Output the (X, Y) coordinate of the center of the cell containing the given text.  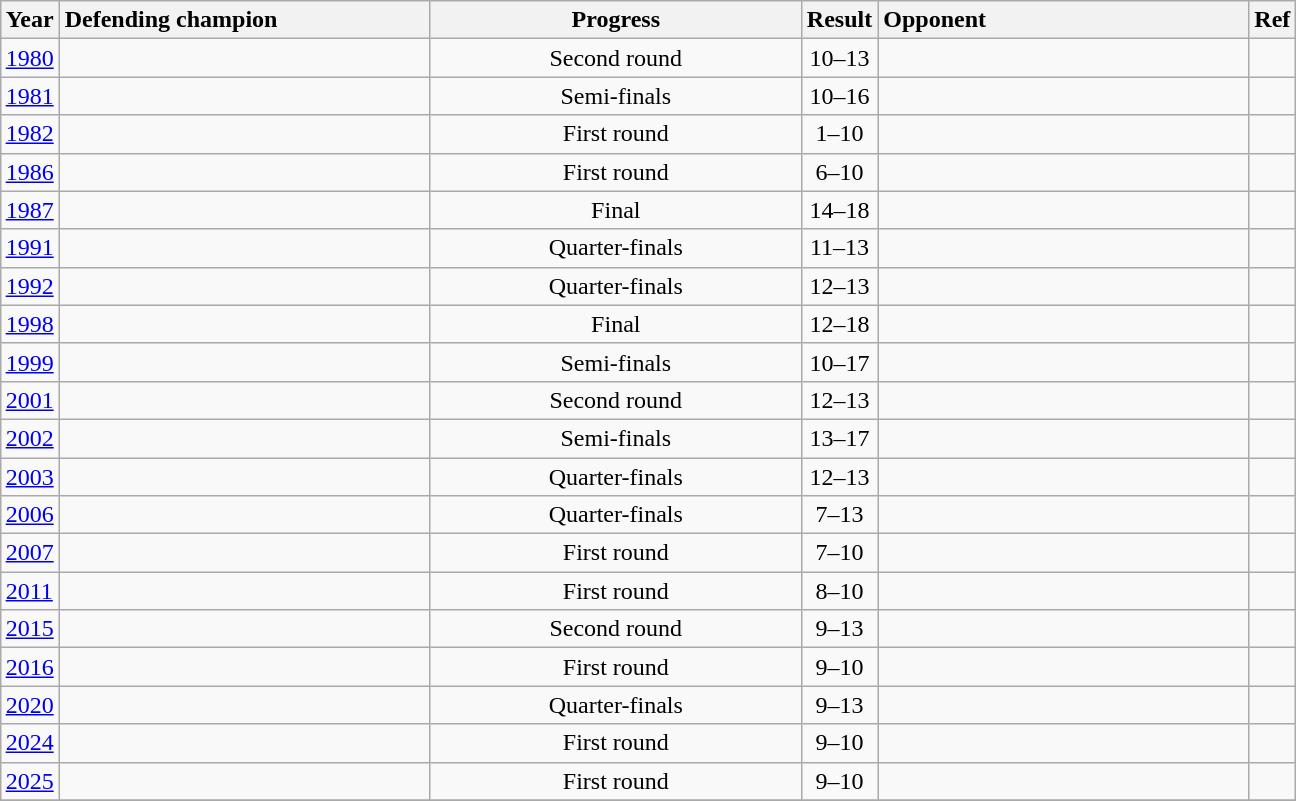
1991 (30, 248)
2024 (30, 743)
2020 (30, 705)
13–17 (839, 438)
2002 (30, 438)
1980 (30, 58)
1992 (30, 286)
2006 (30, 515)
10–16 (839, 96)
Opponent (1064, 20)
1986 (30, 172)
11–13 (839, 248)
14–18 (839, 210)
10–17 (839, 362)
Defending champion (244, 20)
2007 (30, 553)
Progress (616, 20)
Year (30, 20)
2011 (30, 591)
2003 (30, 477)
1982 (30, 134)
6–10 (839, 172)
10–13 (839, 58)
1987 (30, 210)
Result (839, 20)
12–18 (839, 324)
7–10 (839, 553)
1999 (30, 362)
Ref (1272, 20)
2025 (30, 781)
2015 (30, 629)
1998 (30, 324)
2016 (30, 667)
7–13 (839, 515)
1–10 (839, 134)
1981 (30, 96)
2001 (30, 400)
8–10 (839, 591)
